Provide the (x, y) coordinate of the cell's center where the given text is located.  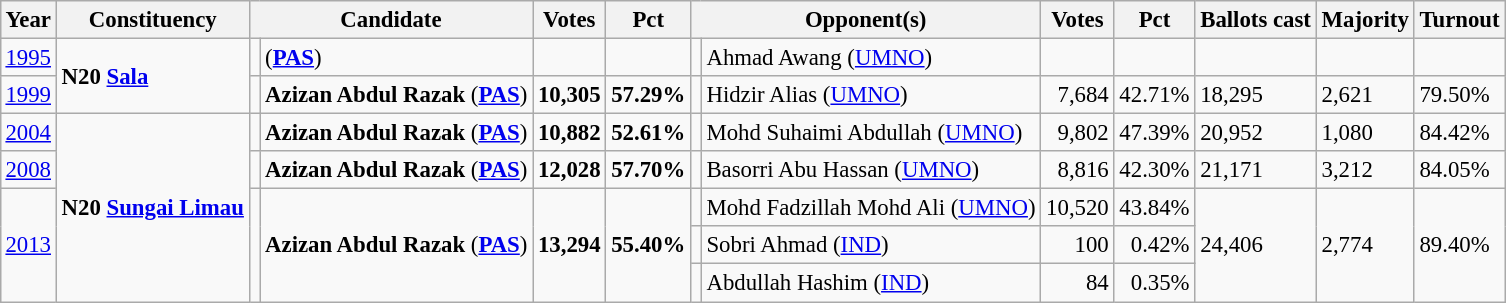
Candidate (390, 20)
2004 (28, 133)
100 (1078, 245)
(PAS) (396, 57)
N20 Sala (152, 76)
0.42% (1154, 245)
Ahmad Awang (UMNO) (871, 57)
79.50% (1460, 95)
42.30% (1154, 170)
N20 Sungai Limau (152, 208)
8,816 (1078, 170)
57.70% (648, 170)
52.61% (648, 133)
84.42% (1460, 133)
21,171 (1256, 170)
2008 (28, 170)
84.05% (1460, 170)
3,212 (1365, 170)
42.71% (1154, 95)
Mohd Suhaimi Abdullah (UMNO) (871, 133)
9,802 (1078, 133)
0.35% (1154, 283)
Basorri Abu Hassan (UMNO) (871, 170)
47.39% (1154, 133)
2013 (28, 246)
Year (28, 20)
12,028 (570, 170)
7,684 (1078, 95)
24,406 (1256, 246)
Hidzir Alias (UMNO) (871, 95)
Ballots cast (1256, 20)
10,520 (1078, 208)
Opponent(s) (866, 20)
Abdullah Hashim (IND) (871, 283)
1995 (28, 57)
55.40% (648, 246)
2,621 (1365, 95)
13,294 (570, 246)
84 (1078, 283)
18,295 (1256, 95)
10,882 (570, 133)
Sobri Ahmad (IND) (871, 245)
Turnout (1460, 20)
Majority (1365, 20)
Constituency (152, 20)
43.84% (1154, 208)
89.40% (1460, 246)
2,774 (1365, 246)
10,305 (570, 95)
Mohd Fadzillah Mohd Ali (UMNO) (871, 208)
20,952 (1256, 133)
1999 (28, 95)
1,080 (1365, 133)
57.29% (648, 95)
